Search for the cell housing the specified text and yield its [x, y] center coordinate. 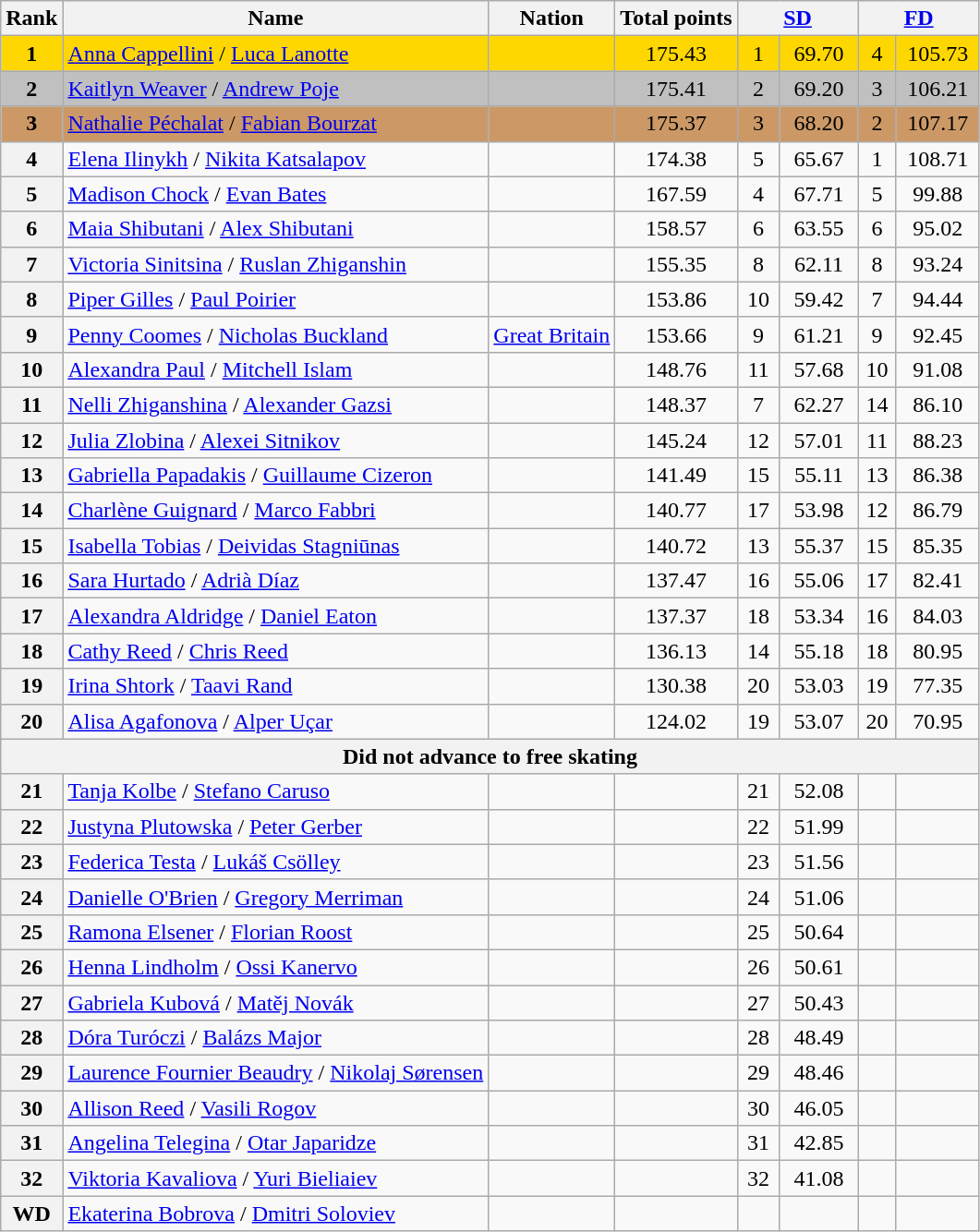
Federica Testa / Lukáš Csölley [275, 862]
63.55 [818, 229]
59.42 [818, 299]
Tanja Kolbe / Stefano Caruso [275, 791]
86.10 [938, 405]
48.46 [818, 1073]
80.95 [938, 651]
Angelina Telegina / Otar Japaridze [275, 1143]
Henna Lindholm / Ossi Kanervo [275, 967]
69.20 [818, 89]
145.24 [676, 441]
Allison Reed / Vasili Rogov [275, 1108]
Alisa Agafonova / Alper Uçar [275, 721]
Nation [552, 18]
Viktoria Kavaliova / Yuri Bieliaiev [275, 1178]
61.21 [818, 334]
Nathalie Péchalat / Fabian Bourzat [275, 124]
51.56 [818, 862]
70.95 [938, 721]
53.34 [818, 616]
62.11 [818, 264]
Alexandra Aldridge / Daniel Eaton [275, 616]
Maia Shibutani / Alex Shibutani [275, 229]
Victoria Sinitsina / Ruslan Zhiganshin [275, 264]
105.73 [938, 54]
Madison Chock / Evan Bates [275, 194]
51.99 [818, 827]
55.11 [818, 476]
51.06 [818, 897]
124.02 [676, 721]
Charlène Guignard / Marco Fabbri [275, 511]
Danielle O'Brien / Gregory Merriman [275, 897]
69.70 [818, 54]
175.43 [676, 54]
140.77 [676, 511]
88.23 [938, 441]
Sara Hurtado / Adrià Díaz [275, 581]
82.41 [938, 581]
155.35 [676, 264]
141.49 [676, 476]
Did not advance to free skating [490, 756]
Julia Zlobina / Alexei Sitnikov [275, 441]
108.71 [938, 159]
55.37 [818, 546]
84.03 [938, 616]
48.49 [818, 1038]
68.20 [818, 124]
Total points [676, 18]
41.08 [818, 1178]
Anna Cappellini / Luca Lanotte [275, 54]
FD [918, 18]
92.45 [938, 334]
Rank [31, 18]
50.64 [818, 932]
Dóra Turóczi / Balázs Major [275, 1038]
Ramona Elsener / Florian Roost [275, 932]
53.07 [818, 721]
Name [275, 18]
Nelli Zhiganshina / Alexander Gazsi [275, 405]
136.13 [676, 651]
Elena Ilinykh / Nikita Katsalapov [275, 159]
107.17 [938, 124]
174.38 [676, 159]
86.38 [938, 476]
137.47 [676, 581]
95.02 [938, 229]
SD [798, 18]
86.79 [938, 511]
Gabriella Papadakis / Guillaume Cizeron [275, 476]
148.76 [676, 369]
Irina Shtork / Taavi Rand [275, 686]
57.68 [818, 369]
Isabella Tobias / Deividas Stagniūnas [275, 546]
67.71 [818, 194]
52.08 [818, 791]
53.03 [818, 686]
Cathy Reed / Chris Reed [275, 651]
140.72 [676, 546]
93.24 [938, 264]
50.43 [818, 1002]
Penny Coomes / Nicholas Buckland [275, 334]
77.35 [938, 686]
42.85 [818, 1143]
137.37 [676, 616]
65.67 [818, 159]
85.35 [938, 546]
158.57 [676, 229]
Kaitlyn Weaver / Andrew Poje [275, 89]
55.06 [818, 581]
46.05 [818, 1108]
Laurence Fournier Beaudry / Nikolaj Sørensen [275, 1073]
175.37 [676, 124]
94.44 [938, 299]
130.38 [676, 686]
50.61 [818, 967]
62.27 [818, 405]
55.18 [818, 651]
175.41 [676, 89]
Gabriela Kubová / Matěj Novák [275, 1002]
53.98 [818, 511]
148.37 [676, 405]
WD [31, 1214]
Ekaterina Bobrova / Dmitri Soloviev [275, 1214]
Piper Gilles / Paul Poirier [275, 299]
106.21 [938, 89]
153.86 [676, 299]
153.66 [676, 334]
Alexandra Paul / Mitchell Islam [275, 369]
57.01 [818, 441]
Great Britain [552, 334]
167.59 [676, 194]
91.08 [938, 369]
Justyna Plutowska / Peter Gerber [275, 827]
99.88 [938, 194]
